Return (x, y) of the center of cell containing provided text 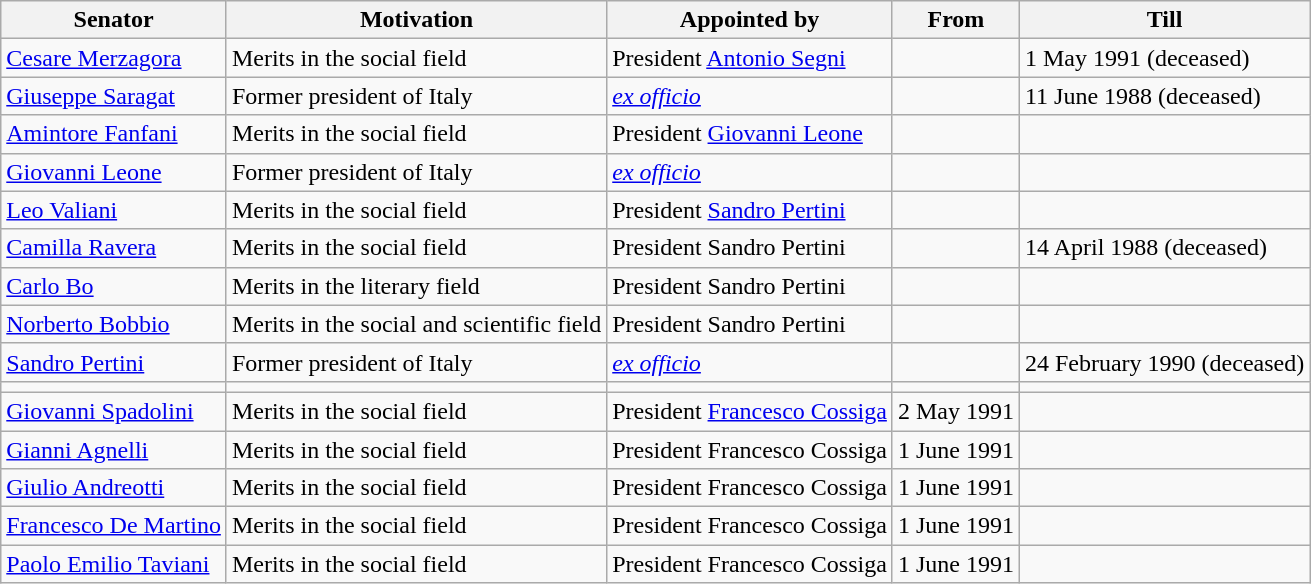
2 May 1991 (956, 411)
From (956, 20)
Merits in the literary field (416, 286)
Giulio Andreotti (114, 488)
Merits in the social and scientific field (416, 324)
Gianni Agnelli (114, 449)
Giuseppe Saragat (114, 96)
Giovanni Spadolini (114, 411)
Norberto Bobbio (114, 324)
Carlo Bo (114, 286)
Appointed by (750, 20)
President Giovanni Leone (750, 134)
Amintore Fanfani (114, 134)
Till (1164, 20)
Paolo Emilio Taviani (114, 564)
24 February 1990 (deceased) (1164, 362)
Francesco De Martino (114, 526)
Leo Valiani (114, 210)
Sandro Pertini (114, 362)
Giovanni Leone (114, 172)
President Antonio Segni (750, 58)
Motivation (416, 20)
Senator (114, 20)
11 June 1988 (deceased) (1164, 96)
Cesare Merzagora (114, 58)
Camilla Ravera (114, 248)
1 May 1991 (deceased) (1164, 58)
14 April 1988 (deceased) (1164, 248)
